Scan for the cell matching the given text and deliver its [x, y] coordinate at center. 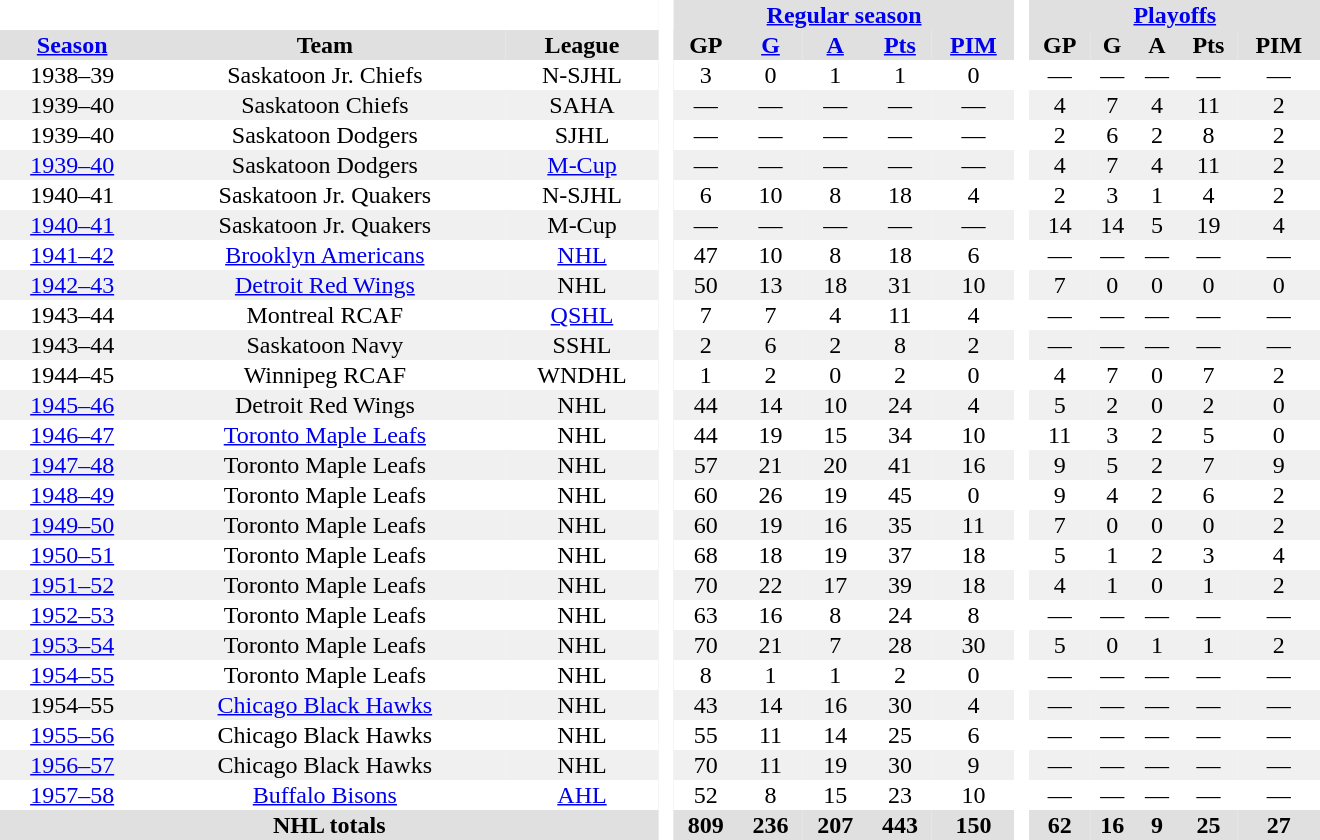
1946–47 [72, 435]
31 [900, 285]
13 [770, 285]
NHL totals [330, 825]
Winnipeg RCAF [324, 375]
37 [900, 555]
1947–48 [72, 465]
Brooklyn Americans [324, 255]
47 [706, 255]
1948–49 [72, 495]
1953–54 [72, 645]
1957–58 [72, 795]
Saskatoon Chiefs [324, 105]
1938–39 [72, 75]
Team [324, 45]
26 [770, 495]
Playoffs [1175, 15]
809 [706, 825]
20 [836, 465]
Saskatoon Navy [324, 345]
League [582, 45]
57 [706, 465]
34 [900, 435]
68 [706, 555]
Montreal RCAF [324, 315]
QSHL [582, 315]
1944–45 [72, 375]
1956–57 [72, 765]
17 [836, 585]
28 [900, 645]
55 [706, 735]
41 [900, 465]
63 [706, 615]
SAHA [582, 105]
1941–42 [72, 255]
1951–52 [72, 585]
SSHL [582, 345]
Regular season [844, 15]
1950–51 [72, 555]
WNDHL [582, 375]
39 [900, 585]
1942–43 [72, 285]
23 [900, 795]
1949–50 [72, 525]
35 [900, 525]
22 [770, 585]
45 [900, 495]
236 [770, 825]
150 [973, 825]
Season [72, 45]
SJHL [582, 135]
62 [1060, 825]
50 [706, 285]
Saskatoon Jr. Chiefs [324, 75]
27 [1278, 825]
443 [900, 825]
Buffalo Bisons [324, 795]
207 [836, 825]
AHL [582, 795]
1955–56 [72, 735]
52 [706, 795]
1952–53 [72, 615]
1945–46 [72, 405]
43 [706, 705]
